Determine the [x, y] coordinate at the center of the cell enclosing the given text.  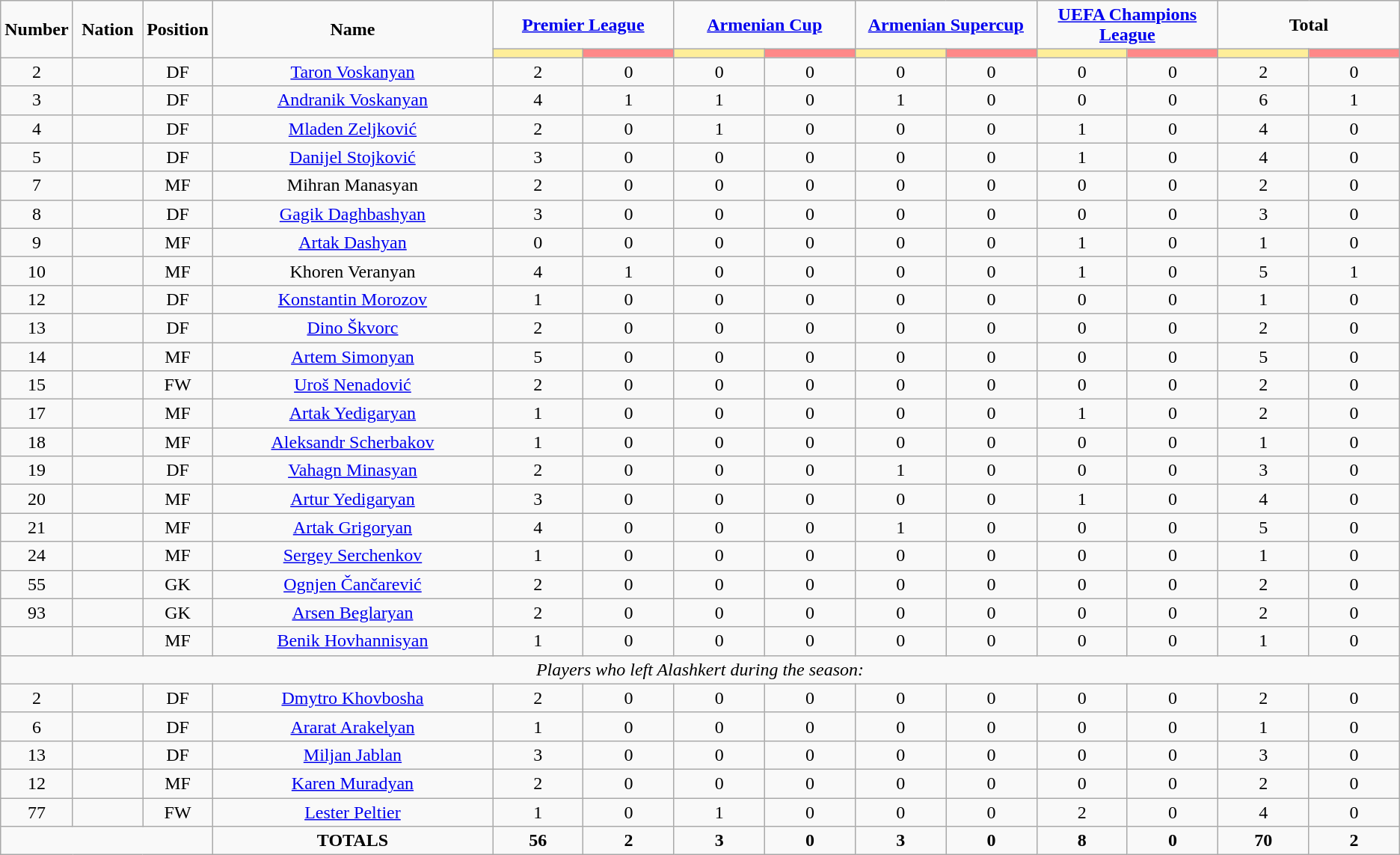
Premier League [583, 25]
Taron Voskanyan [352, 72]
Total [1309, 25]
Sergey Serchenkov [352, 556]
93 [37, 613]
Lester Peltier [352, 812]
Aleksandr Scherbakov [352, 442]
Artak Yedigaryan [352, 414]
Vahagn Minasyan [352, 471]
17 [37, 414]
21 [37, 527]
Artak Grigoryan [352, 527]
7 [37, 186]
TOTALS [352, 841]
Benik Hovhannisyan [352, 641]
Mladen Zeljković [352, 129]
Artak Dashyan [352, 242]
56 [537, 841]
55 [37, 584]
14 [37, 357]
10 [37, 271]
Dino Škvorc [352, 328]
Players who left Alashkert during the season: [700, 669]
Number [37, 29]
Mihran Manasyan [352, 186]
Ararat Arakelyan [352, 726]
UEFA Champions League [1128, 25]
Uroš Nenadović [352, 385]
9 [37, 242]
19 [37, 471]
Ognjen Čančarević [352, 584]
Artur Yedigaryan [352, 499]
Danijel Stojković [352, 157]
Konstantin Morozov [352, 299]
77 [37, 812]
Gagik Daghbashyan [352, 214]
20 [37, 499]
70 [1264, 841]
Khoren Veranyan [352, 271]
Name [352, 29]
24 [37, 556]
15 [37, 385]
Armenian Cup [764, 25]
Armenian Supercup [947, 25]
Nation [108, 29]
Arsen Beglaryan [352, 613]
Dmytro Khovbosha [352, 698]
Karen Muradyan [352, 783]
18 [37, 442]
Position [178, 29]
Andranik Voskanyan [352, 100]
Miljan Jablan [352, 755]
Artem Simonyan [352, 357]
